Return the [X, Y] coordinate for the center point of the cell that contains the specified text.  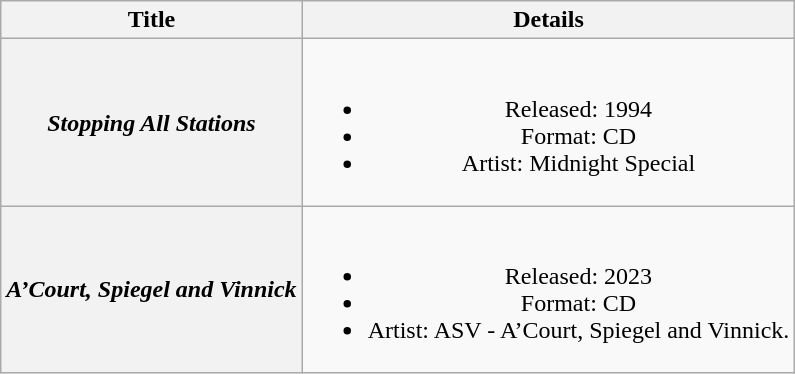
Released: 1994Format: CDArtist: Midnight Special [548, 122]
A’Court, Spiegel and Vinnick [152, 290]
Details [548, 20]
Released: 2023Format: CDArtist: ASV - A’Court, Spiegel and Vinnick. [548, 290]
Stopping All Stations [152, 122]
Title [152, 20]
